Extract the [x, y] coordinate from the center of the cell holding the provided text.  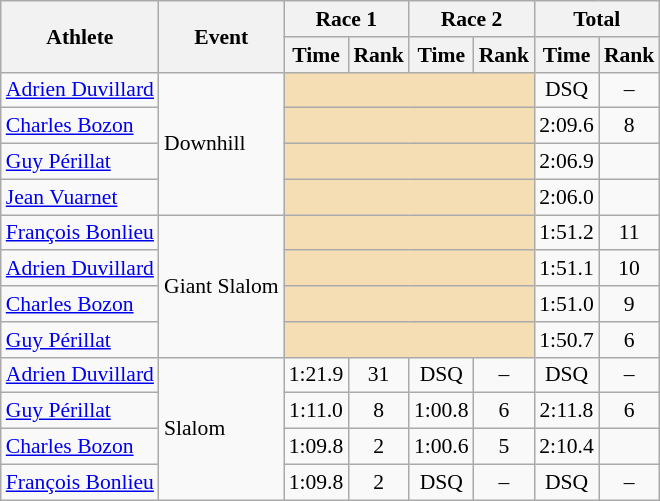
10 [630, 269]
1:51.1 [566, 269]
2:06.0 [566, 197]
1:50.7 [566, 340]
Athlete [80, 36]
Race 2 [472, 19]
Event [222, 36]
11 [630, 233]
Giant Slalom [222, 286]
Slalom [222, 428]
9 [630, 304]
1:51.0 [566, 304]
Downhill [222, 143]
1:21.9 [316, 375]
2:09.6 [566, 126]
2:11.8 [566, 411]
2:10.4 [566, 447]
Race 1 [346, 19]
1:00.8 [442, 411]
1:11.0 [316, 411]
1:00.6 [442, 447]
2:06.9 [566, 162]
31 [378, 375]
5 [504, 447]
Jean Vuarnet [80, 197]
Total [596, 19]
1:51.2 [566, 233]
